Scan for the cell matching the given text and deliver its [X, Y] coordinate at center. 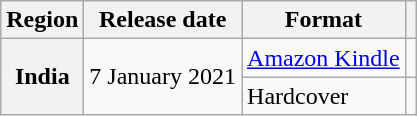
Region [42, 20]
India [42, 77]
Amazon Kindle [324, 58]
Format [324, 20]
Release date [163, 20]
Hardcover [324, 96]
7 January 2021 [163, 77]
